Return the (X, Y) coordinate for the center point of the cell that contains the specified text.  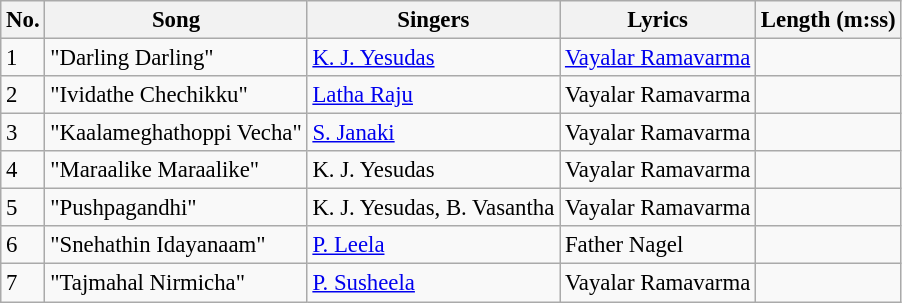
"Pushpagandhi" (176, 208)
"Kaalameghathoppi Vecha" (176, 133)
7 (23, 283)
5 (23, 208)
Song (176, 20)
"Darling Darling" (176, 58)
K. J. Yesudas, B. Vasantha (434, 208)
6 (23, 245)
Father Nagel (658, 245)
"Maraalike Maraalike" (176, 170)
2 (23, 95)
S. Janaki (434, 133)
"Tajmahal Nirmicha" (176, 283)
3 (23, 133)
4 (23, 170)
1 (23, 58)
P. Leela (434, 245)
"Ividathe Chechikku" (176, 95)
Latha Raju (434, 95)
Lyrics (658, 20)
"Snehathin Idayanaam" (176, 245)
P. Susheela (434, 283)
Length (m:ss) (828, 20)
Singers (434, 20)
No. (23, 20)
